From the cell containing the given text, extract its center point as (X, Y) coordinate. 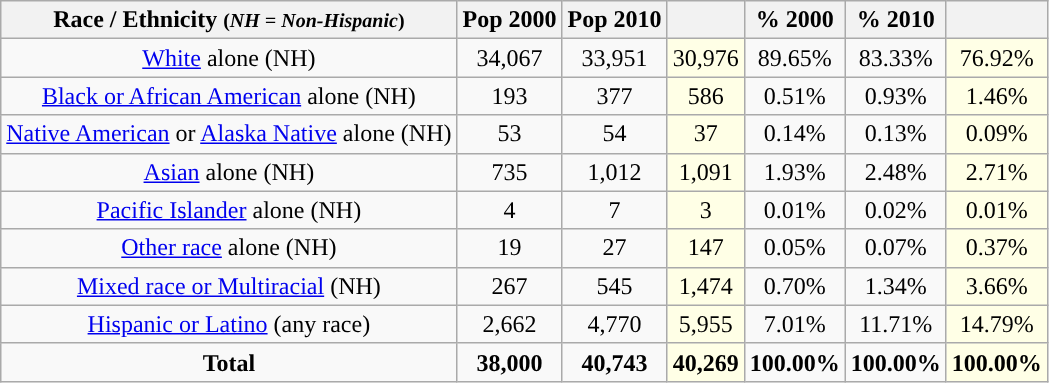
377 (614, 96)
30,976 (706, 58)
76.92% (996, 58)
27 (614, 248)
53 (510, 134)
4 (510, 210)
1,012 (614, 172)
0.93% (896, 96)
0.51% (794, 96)
0.02% (896, 210)
0.07% (896, 248)
Asian alone (NH) (229, 172)
735 (510, 172)
White alone (NH) (229, 58)
1.46% (996, 96)
Pop 2000 (510, 20)
14.79% (996, 324)
Race / Ethnicity (NH = Non-Hispanic) (229, 20)
1,091 (706, 172)
Mixed race or Multiracial (NH) (229, 286)
0.37% (996, 248)
83.33% (896, 58)
7 (614, 210)
2.71% (996, 172)
89.65% (794, 58)
Native American or Alaska Native alone (NH) (229, 134)
3 (706, 210)
7.01% (794, 324)
40,269 (706, 362)
2,662 (510, 324)
2.48% (896, 172)
1.34% (896, 286)
545 (614, 286)
1,474 (706, 286)
Black or African American alone (NH) (229, 96)
5,955 (706, 324)
Pop 2010 (614, 20)
4,770 (614, 324)
0.09% (996, 134)
40,743 (614, 362)
Other race alone (NH) (229, 248)
0.05% (794, 248)
Total (229, 362)
38,000 (510, 362)
0.14% (794, 134)
34,067 (510, 58)
% 2010 (896, 20)
54 (614, 134)
Pacific Islander alone (NH) (229, 210)
19 (510, 248)
193 (510, 96)
0.13% (896, 134)
% 2000 (794, 20)
0.70% (794, 286)
586 (706, 96)
1.93% (794, 172)
147 (706, 248)
267 (510, 286)
37 (706, 134)
11.71% (896, 324)
Hispanic or Latino (any race) (229, 324)
33,951 (614, 58)
3.66% (996, 286)
